For the text-containing cell, return its midpoint in [X, Y] coordinate format. 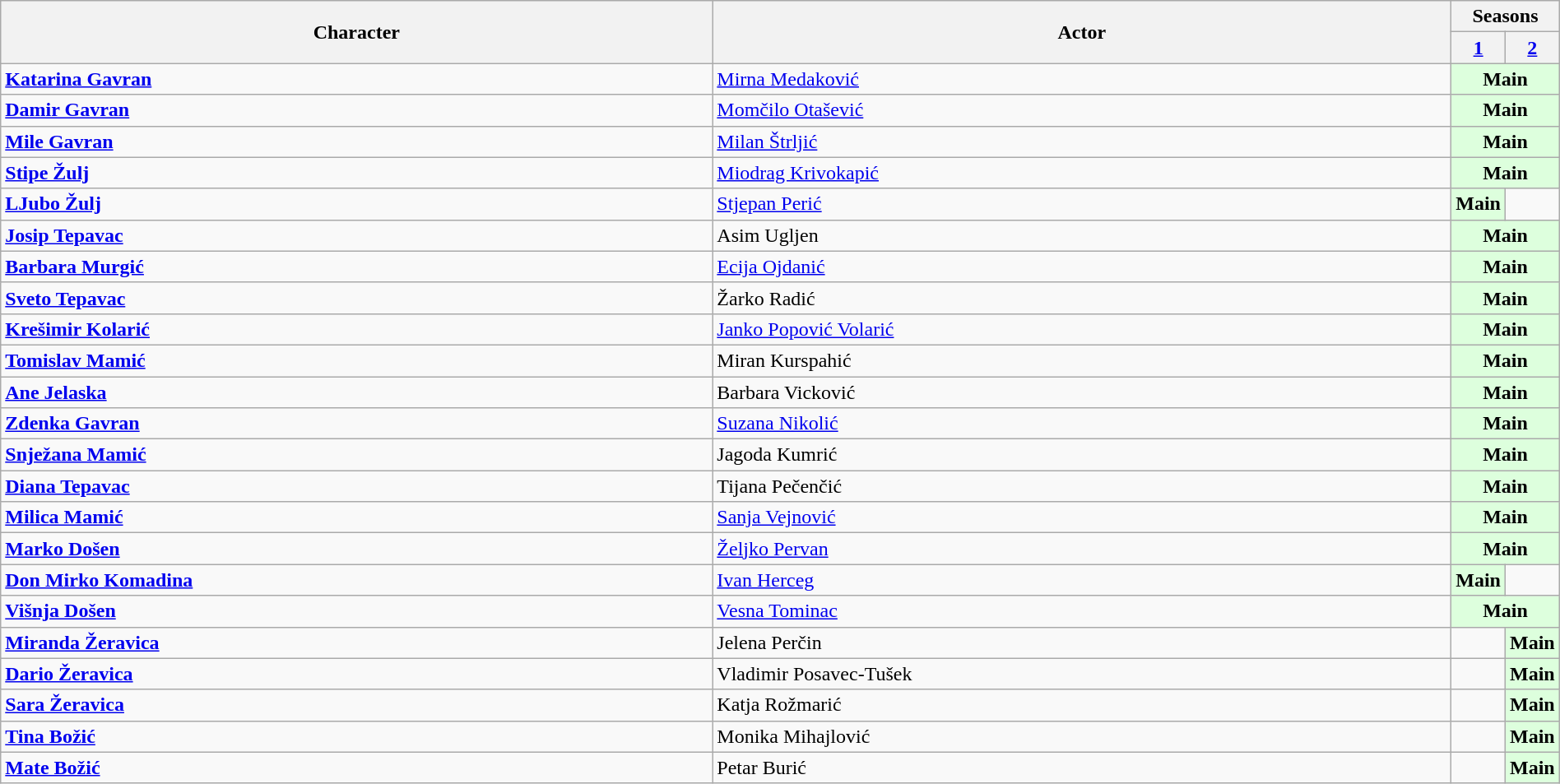
Actor [1082, 32]
Mate Božić [357, 768]
Ecija Ojdanić [1082, 267]
Barbara Vicković [1082, 392]
1 [1479, 48]
Janko Popović Volarić [1082, 329]
Snježana Mamić [357, 455]
Josip Tepavac [357, 235]
Miodrag Krivokapić [1082, 173]
Monika Mihajlović [1082, 736]
Sveto Tepavac [357, 298]
Katja Rožmarić [1082, 705]
Stjepan Perić [1082, 204]
2 [1533, 48]
Suzana Nikolić [1082, 424]
Tina Božić [357, 736]
Dario Žeravica [357, 674]
Jelena Perčin [1082, 643]
Diana Tepavac [357, 486]
Višnja Došen [357, 611]
Sanja Vejnović [1082, 517]
Damir Gavran [357, 110]
Željko Pervan [1082, 549]
Asim Ugljen [1082, 235]
Don Mirko Komadina [357, 580]
Tomislav Mamić [357, 360]
Miranda Žeravica [357, 643]
LJubo Žulj [357, 204]
Character [357, 32]
Ivan Herceg [1082, 580]
Jagoda Kumrić [1082, 455]
Milica Mamić [357, 517]
Mirna Medaković [1082, 79]
Katarina Gavran [357, 79]
Barbara Murgić [357, 267]
Žarko Radić [1082, 298]
Mile Gavran [357, 141]
Krešimir Kolarić [357, 329]
Petar Burić [1082, 768]
Tijana Pečenčić [1082, 486]
Marko Došen [357, 549]
Sara Žeravica [357, 705]
Miran Kurspahić [1082, 360]
Stipe Žulj [357, 173]
Seasons [1506, 16]
Vesna Tominac [1082, 611]
Vladimir Posavec-Tušek [1082, 674]
Zdenka Gavran [357, 424]
Ane Jelaska [357, 392]
Momčilo Otašević [1082, 110]
Milan Štrljić [1082, 141]
